Return (x, y) of the center of cell containing provided text 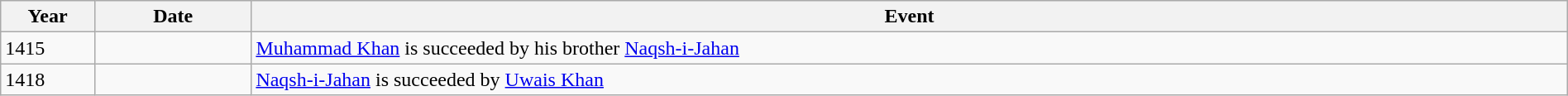
Year (48, 17)
1415 (48, 48)
Date (172, 17)
1418 (48, 79)
Muhammad Khan is succeeded by his brother Naqsh-i-Jahan (910, 48)
Event (910, 17)
Naqsh-i-Jahan is succeeded by Uwais Khan (910, 79)
